Identify which cell holds the provided text, then report its [X, Y] central coordinate. 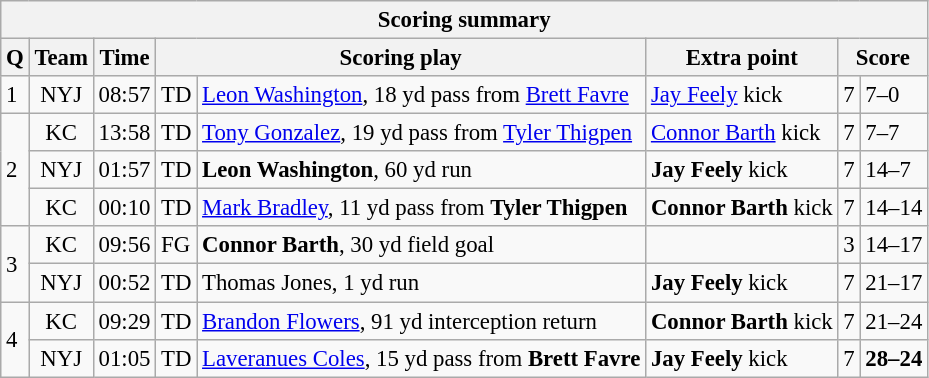
Extra point [742, 58]
01:57 [124, 170]
Time [124, 58]
Q [15, 58]
Score [883, 58]
2 [15, 170]
Scoring summary [464, 20]
4 [15, 340]
14–17 [894, 245]
Brandon Flowers, 91 yd interception return [422, 321]
Team [61, 58]
08:57 [124, 95]
FG [176, 245]
Mark Bradley, 11 yd pass from Tyler Thigpen [422, 208]
Scoring play [401, 58]
Tony Gonzalez, 19 yd pass from Tyler Thigpen [422, 133]
14–14 [894, 208]
Connor Barth, 30 yd field goal [422, 245]
Thomas Jones, 1 yd run [422, 283]
01:05 [124, 358]
21–24 [894, 321]
14–7 [894, 170]
Leon Washington, 60 yd run [422, 170]
13:58 [124, 133]
1 [15, 95]
00:52 [124, 283]
Laveranues Coles, 15 yd pass from Brett Favre [422, 358]
09:29 [124, 321]
28–24 [894, 358]
00:10 [124, 208]
09:56 [124, 245]
7–0 [894, 95]
7–7 [894, 133]
21–17 [894, 283]
Leon Washington, 18 yd pass from Brett Favre [422, 95]
